Find where the given text appears and provide that cell's center as [X, Y] coordinate. 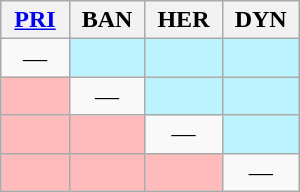
HER [184, 20]
DYN [260, 20]
PRI [36, 20]
BAN [107, 20]
